Output the [X, Y] coordinate of the center of the cell containing the given text.  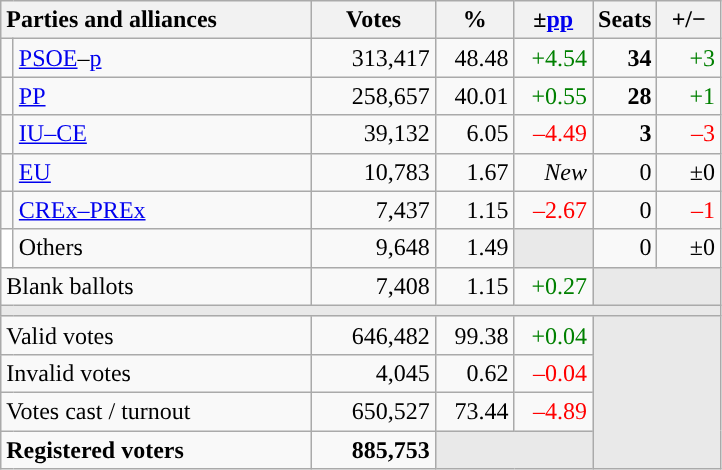
+0.04 [554, 335]
Invalid votes [156, 373]
Parties and alliances [156, 20]
650,527 [374, 411]
313,417 [374, 58]
Registered voters [156, 449]
39,132 [374, 134]
4,045 [374, 373]
CREx–PREx [162, 210]
0.62 [474, 373]
+3 [689, 58]
PP [162, 96]
34 [624, 58]
–4.49 [554, 134]
% [474, 20]
10,783 [374, 172]
9,648 [374, 248]
+/− [689, 20]
28 [624, 96]
48.48 [474, 58]
–4.89 [554, 411]
–1 [689, 210]
New [554, 172]
EU [162, 172]
Blank ballots [156, 286]
Seats [624, 20]
1.67 [474, 172]
+0.55 [554, 96]
7,437 [374, 210]
±pp [554, 20]
258,657 [374, 96]
40.01 [474, 96]
Others [162, 248]
99.38 [474, 335]
–0.04 [554, 373]
IU–CE [162, 134]
Valid votes [156, 335]
646,482 [374, 335]
3 [624, 134]
+0.27 [554, 286]
–2.67 [554, 210]
PSOE–p [162, 58]
Votes cast / turnout [156, 411]
Votes [374, 20]
+1 [689, 96]
1.49 [474, 248]
6.05 [474, 134]
885,753 [374, 449]
7,408 [374, 286]
73.44 [474, 411]
+4.54 [554, 58]
–3 [689, 134]
